Scan for the cell matching the given text and deliver its (X, Y) coordinate at center. 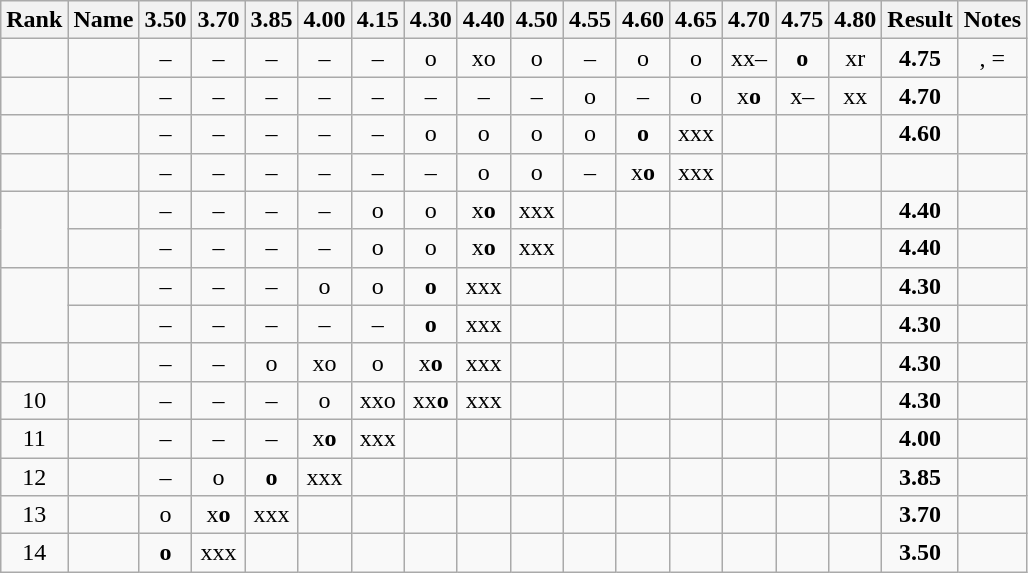
13 (34, 515)
xx (856, 96)
Notes (992, 20)
xr (856, 58)
12 (34, 477)
Name (104, 20)
4.80 (856, 20)
4.50 (536, 20)
4.65 (696, 20)
4.55 (590, 20)
xx– (750, 58)
, = (992, 58)
Result (920, 20)
Rank (34, 20)
11 (34, 438)
x– (802, 96)
14 (34, 553)
10 (34, 400)
4.15 (378, 20)
